Detect which cell encompasses the target text, then output its [X, Y] center coordinate. 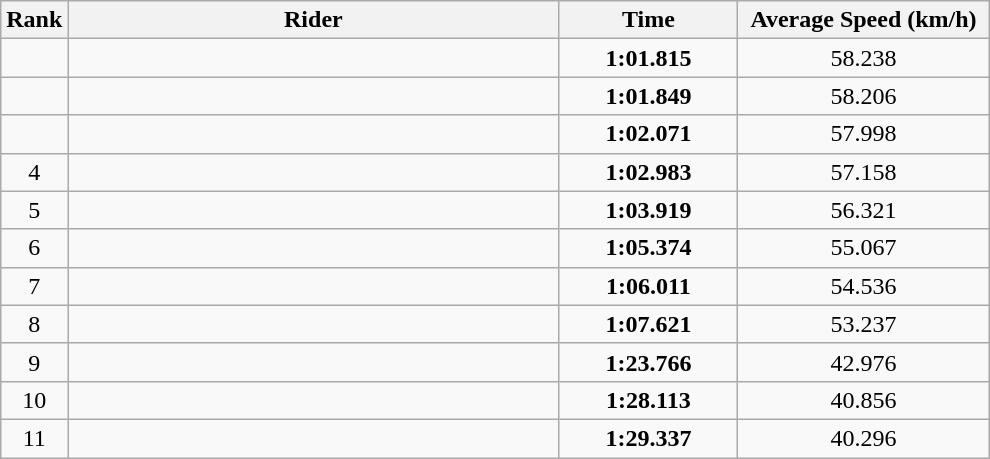
Average Speed (km/h) [864, 20]
55.067 [864, 248]
57.998 [864, 134]
10 [34, 400]
57.158 [864, 172]
58.238 [864, 58]
Rank [34, 20]
1:01.849 [648, 96]
9 [34, 362]
1:02.071 [648, 134]
42.976 [864, 362]
1:02.983 [648, 172]
1:05.374 [648, 248]
1:06.011 [648, 286]
6 [34, 248]
40.296 [864, 438]
1:23.766 [648, 362]
Time [648, 20]
40.856 [864, 400]
54.536 [864, 286]
4 [34, 172]
11 [34, 438]
1:03.919 [648, 210]
Rider [314, 20]
1:07.621 [648, 324]
1:28.113 [648, 400]
56.321 [864, 210]
8 [34, 324]
1:01.815 [648, 58]
53.237 [864, 324]
1:29.337 [648, 438]
7 [34, 286]
58.206 [864, 96]
5 [34, 210]
